Pinpoint the cell where the given text exists, returning its (X, Y) midpoint coordinate. 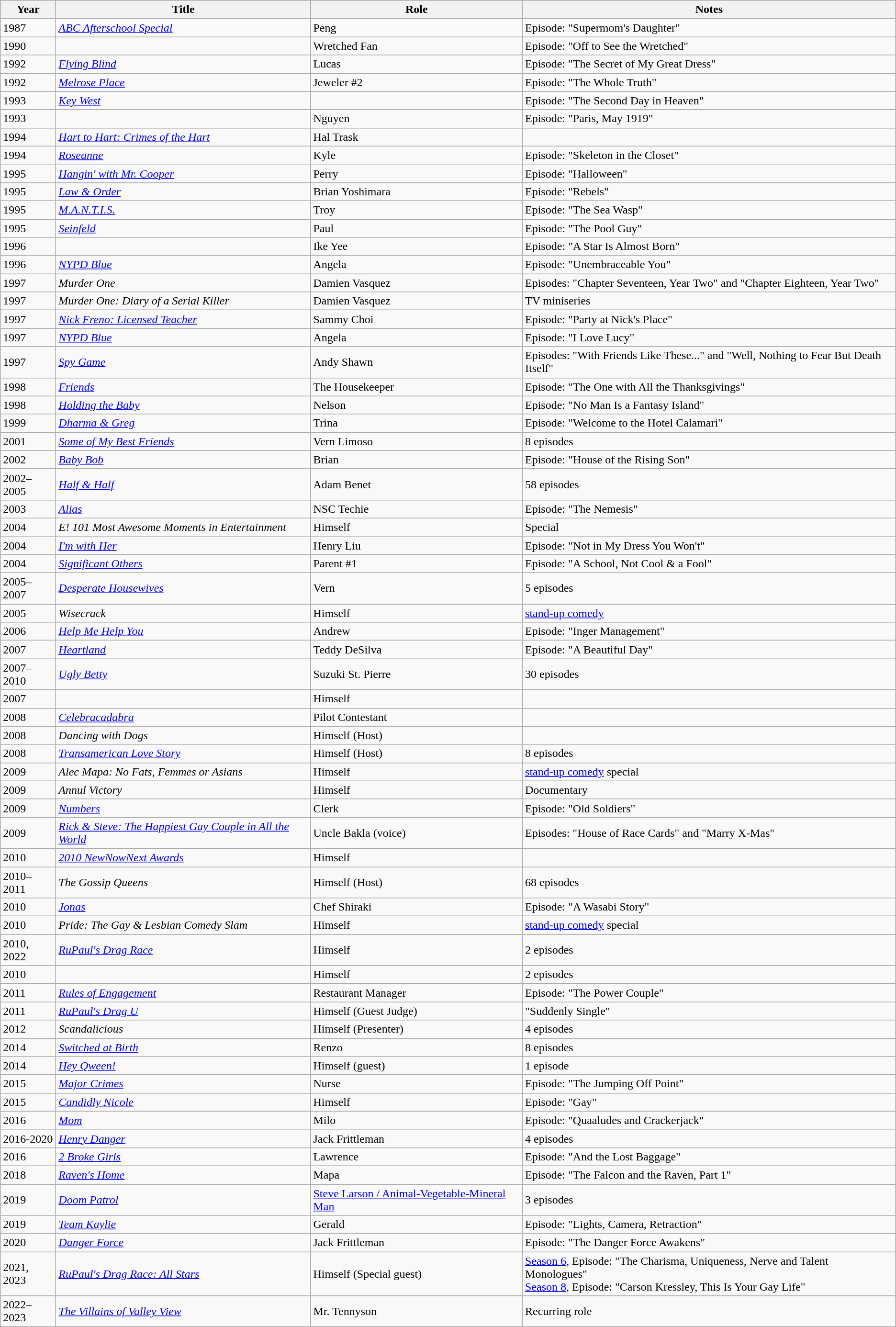
Episode: "The Sea Wasp" (709, 210)
Help Me Help You (183, 631)
Episodes: "House of Race Cards" and "Marry X-Mas" (709, 833)
Episode: "Rebels" (709, 191)
Episode: "Welcome to the Hotel Calamari" (709, 423)
Ugly Betty (183, 674)
Episode: "The Danger Force Awakens" (709, 1243)
Roseanne (183, 155)
Episode: "Old Soldiers" (709, 808)
Episodes: "Chapter Seventeen, Year Two" and "Chapter Eighteen, Year Two" (709, 283)
2022–2023 (28, 1312)
Episode: "Quaaludes and Crackerjack" (709, 1120)
Wretched Fan (416, 46)
Lucas (416, 64)
Clerk (416, 808)
Ike Yee (416, 247)
Vern Limoso (416, 441)
2 Broke Girls (183, 1157)
Key West (183, 101)
1987 (28, 28)
Episode: "Unembraceable You" (709, 265)
Episode: "A Wasabi Story" (709, 907)
2002 (28, 460)
Episodes: "With Friends Like These..." and "Well, Nothing to Fear But Death Itself" (709, 362)
Hart to Hart: Crimes of the Hart (183, 137)
1999 (28, 423)
The Gossip Queens (183, 882)
3 episodes (709, 1200)
2007–2010 (28, 674)
Himself (Special guest) (416, 1274)
Episode: "A Star Is Almost Born" (709, 247)
2010–2011 (28, 882)
Significant Others (183, 564)
Murder One (183, 283)
Nick Freno: Licensed Teacher (183, 319)
Paul (416, 228)
68 episodes (709, 882)
Lawrence (416, 1157)
1990 (28, 46)
Episode: "Off to See the Wretched" (709, 46)
stand-up comedy (709, 613)
Milo (416, 1120)
Title (183, 10)
M.A.N.T.I.S. (183, 210)
Andy Shawn (416, 362)
Episode: "The Nemesis" (709, 509)
Himself (Guest Judge) (416, 1011)
Perry (416, 173)
Episode: "The Whole Truth" (709, 82)
Episode: "The One with All the Thanksgivings" (709, 387)
Friends (183, 387)
Heartland (183, 650)
Hal Trask (416, 137)
The Housekeeper (416, 387)
2021, 2023 (28, 1274)
Episode: "Not in My Dress You Won't" (709, 545)
Alias (183, 509)
Episode: "Halloween" (709, 173)
Peng (416, 28)
Switched at Birth (183, 1047)
Hangin' with Mr. Cooper (183, 173)
Mr. Tennyson (416, 1312)
Special (709, 527)
Jonas (183, 907)
Candidly Nicole (183, 1102)
Seinfeld (183, 228)
2010, 2022 (28, 950)
ABC Afterschool Special (183, 28)
Episode: "Lights, Camera, Retraction" (709, 1225)
Some of My Best Friends (183, 441)
Kyle (416, 155)
Vern (416, 589)
Rick & Steve: The Happiest Gay Couple in All the World (183, 833)
Episode: "Party at Nick's Place" (709, 319)
Rules of Engagement (183, 993)
Episode: "The Falcon and the Raven, Part 1" (709, 1175)
Episode: "I Love Lucy" (709, 337)
5 episodes (709, 589)
Team Kaylie (183, 1225)
Renzo (416, 1047)
Nurse (416, 1084)
Episode: "Skeleton in the Closet" (709, 155)
"Suddenly Single" (709, 1011)
Sammy Choi (416, 319)
2020 (28, 1243)
Desperate Housewives (183, 589)
RuPaul's Drag U (183, 1011)
Doom Patrol (183, 1200)
2005 (28, 613)
Brian (416, 460)
Law & Order (183, 191)
RuPaul's Drag Race (183, 950)
Notes (709, 10)
2002–2005 (28, 484)
Nguyen (416, 119)
Role (416, 10)
Season 6, Episode: "The Charisma, Uniqueness, Nerve and Talent Monologues"Season 8, Episode: "Carson Kressley, This Is Your Gay Life" (709, 1274)
Andrew (416, 631)
Episode: "The Jumping Off Point" (709, 1084)
Scandalicious (183, 1029)
Adam Benet (416, 484)
Episode: "The Pool Guy" (709, 228)
TV miniseries (709, 301)
Uncle Bakla (voice) (416, 833)
Steve Larson / Animal-Vegetable-Mineral Man (416, 1200)
The Villains of Valley View (183, 1312)
Mom (183, 1120)
Numbers (183, 808)
Episode: "Supermom's Daughter" (709, 28)
Himself (Presenter) (416, 1029)
Recurring role (709, 1312)
RuPaul's Drag Race: All Stars (183, 1274)
Teddy DeSilva (416, 650)
NSC Techie (416, 509)
Pilot Contestant (416, 717)
Flying Blind (183, 64)
2005–2007 (28, 589)
Alec Mapa: No Fats, Femmes or Asians (183, 772)
Pride: The Gay & Lesbian Comedy Slam (183, 925)
Major Crimes (183, 1084)
Raven's Home (183, 1175)
30 episodes (709, 674)
Episode: "A School, Not Cool & a Fool" (709, 564)
2010 NewNowNext Awards (183, 857)
Episode: "The Second Day in Heaven" (709, 101)
Episode: "Inger Management" (709, 631)
Wisecrack (183, 613)
Baby Bob (183, 460)
58 episodes (709, 484)
E! 101 Most Awesome Moments in Entertainment (183, 527)
Gerald (416, 1225)
Restaurant Manager (416, 993)
Melrose Place (183, 82)
Episode: "The Secret of My Great Dress" (709, 64)
Episode: "And the Lost Baggage" (709, 1157)
Episode: "The Power Couple" (709, 993)
2001 (28, 441)
Nelson (416, 405)
Hey Qween! (183, 1066)
Danger Force (183, 1243)
Episode: "Paris, May 1919" (709, 119)
Chef Shiraki (416, 907)
Celebracadabra (183, 717)
Jeweler #2 (416, 82)
Transamerican Love Story (183, 753)
Documentary (709, 790)
Murder One: Diary of a Serial Killer (183, 301)
2012 (28, 1029)
Brian Yoshimara (416, 191)
2018 (28, 1175)
Episode: "A Beautiful Day" (709, 650)
I'm with Her (183, 545)
Dancing with Dogs (183, 735)
Dharma & Greg (183, 423)
Year (28, 10)
Spy Game (183, 362)
Episode: "House of the Rising Son" (709, 460)
Henry Liu (416, 545)
Holding the Baby (183, 405)
2006 (28, 631)
Annul Victory (183, 790)
2016-2020 (28, 1138)
Parent #1 (416, 564)
Episode: "No Man Is a Fantasy Island" (709, 405)
Half & Half (183, 484)
Mapa (416, 1175)
Episode: "Gay" (709, 1102)
1 episode (709, 1066)
Henry Danger (183, 1138)
Troy (416, 210)
Suzuki St. Pierre (416, 674)
2003 (28, 509)
Trina (416, 423)
Himself (guest) (416, 1066)
